For the text-containing cell, return its midpoint in [x, y] coordinate format. 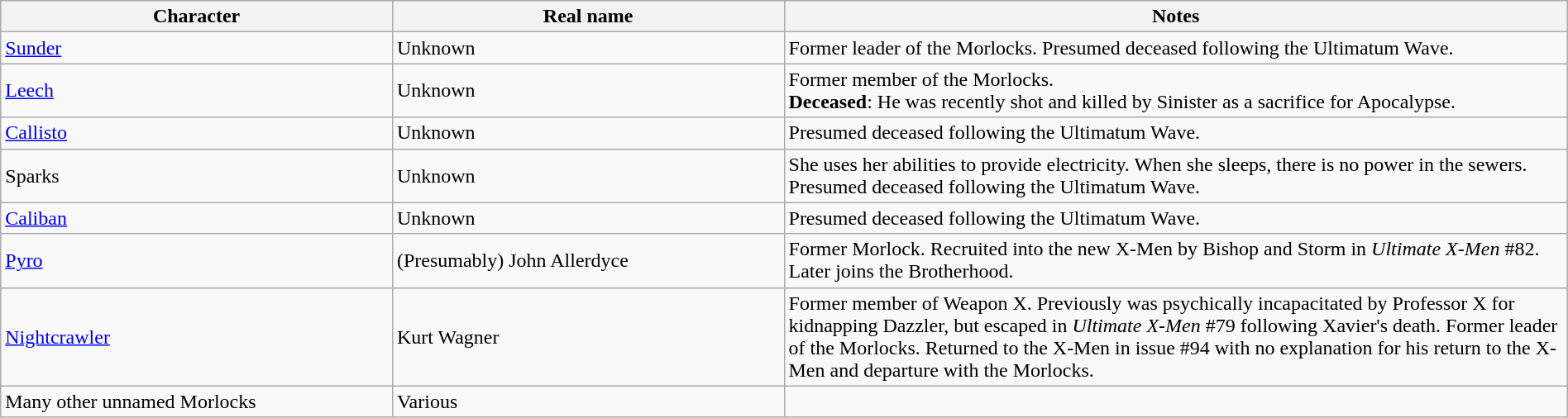
Sparks [197, 175]
Nightcrawler [197, 337]
She uses her abilities to provide electricity. When she sleeps, there is no power in the sewers. Presumed deceased following the Ultimatum Wave. [1176, 175]
Former Morlock. Recruited into the new X-Men by Bishop and Storm in Ultimate X-Men #82. Later joins the Brotherhood. [1176, 261]
Many other unnamed Morlocks [197, 401]
Former member of the Morlocks.Deceased: He was recently shot and killed by Sinister as a sacrifice for Apocalypse. [1176, 91]
Caliban [197, 218]
Leech [197, 91]
Character [197, 17]
Sunder [197, 48]
Notes [1176, 17]
Real name [588, 17]
Kurt Wagner [588, 337]
Callisto [197, 133]
Various [588, 401]
Pyro [197, 261]
(Presumably) John Allerdyce [588, 261]
Former leader of the Morlocks. Presumed deceased following the Ultimatum Wave. [1176, 48]
